Output the (x, y) coordinate of the center of the cell containing the given text.  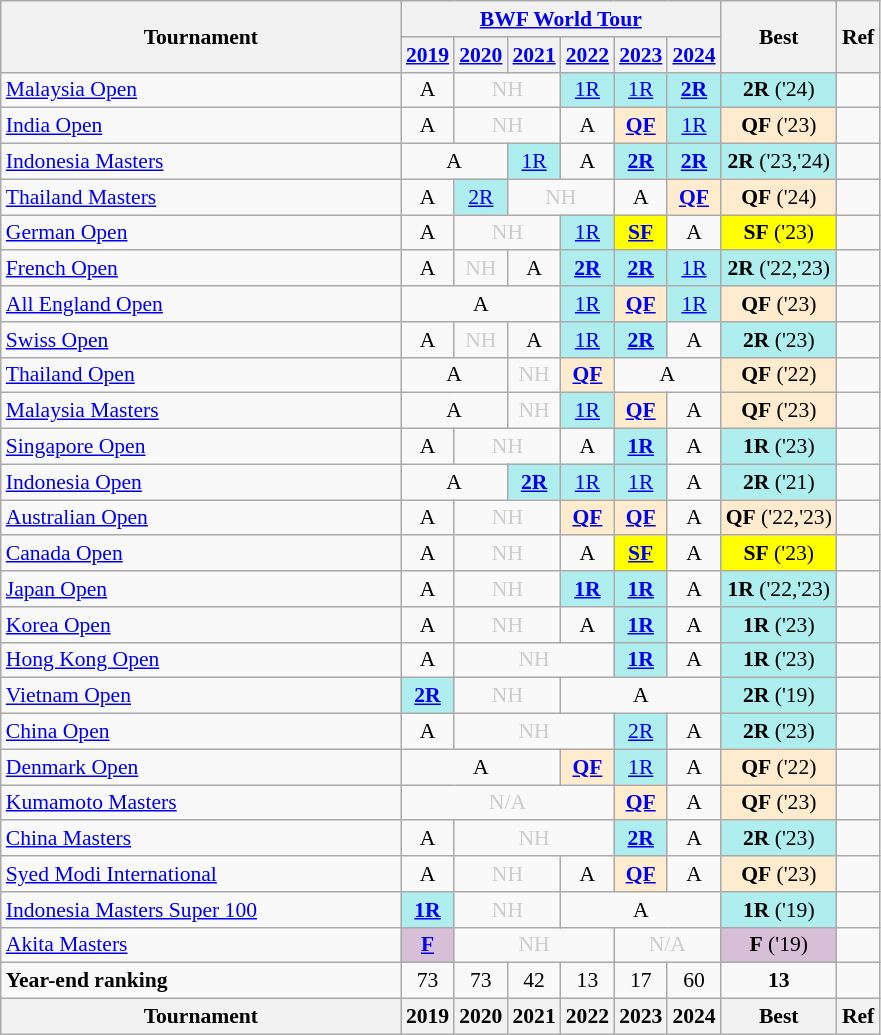
2R ('19) (779, 696)
Singapore Open (201, 447)
42 (534, 981)
2R ('23,'24) (779, 162)
India Open (201, 126)
17 (640, 981)
Denmark Open (201, 767)
Swiss Open (201, 340)
German Open (201, 233)
Akita Masters (201, 945)
F ('19) (779, 945)
Syed Modi International (201, 874)
Year-end ranking (201, 981)
China Masters (201, 839)
Vietnam Open (201, 696)
Thailand Masters (201, 197)
2R ('24) (779, 90)
2R ('21) (779, 482)
Australian Open (201, 518)
Hong Kong Open (201, 660)
Indonesia Open (201, 482)
QF ('24) (779, 197)
Indonesia Masters Super 100 (201, 910)
QF ('22,'23) (779, 518)
Malaysia Masters (201, 411)
Indonesia Masters (201, 162)
Kumamoto Masters (201, 803)
Korea Open (201, 625)
BWF World Tour (561, 19)
Malaysia Open (201, 90)
2R ('22,'23) (779, 269)
Canada Open (201, 554)
China Open (201, 732)
All England Open (201, 304)
Japan Open (201, 589)
F (428, 945)
Thailand Open (201, 375)
1R ('19) (779, 910)
60 (694, 981)
1R ('22,'23) (779, 589)
French Open (201, 269)
